Pinpoint the cell where the given text exists, returning its [x, y] midpoint coordinate. 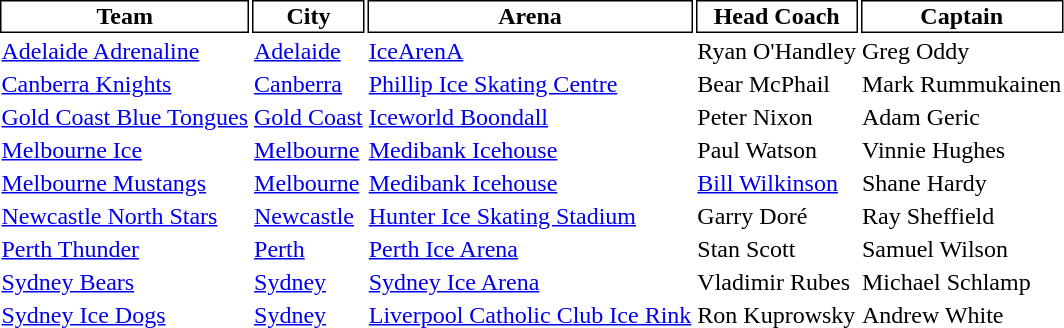
Adelaide [309, 51]
Gold Coast [309, 117]
Perth Thunder [125, 249]
Adelaide Adrenaline [125, 51]
Michael Schlamp [962, 282]
Peter Nixon [777, 117]
Bill Wilkinson [777, 183]
Melbourne Mustangs [125, 183]
Hunter Ice Skating Stadium [530, 216]
Garry Doré [777, 216]
Gold Coast Blue Tongues [125, 117]
Greg Oddy [962, 51]
Perth Ice Arena [530, 249]
Newcastle North Stars [125, 216]
Melbourne Ice [125, 150]
Ryan O'Handley [777, 51]
Adam Geric [962, 117]
Stan Scott [777, 249]
Head Coach [777, 16]
Vladimir Rubes [777, 282]
Ray Sheffield [962, 216]
Arena [530, 16]
City [309, 16]
Team [125, 16]
Sydney Ice Arena [530, 282]
Mark Rummukainen [962, 84]
Canberra [309, 84]
Paul Watson [777, 150]
Captain [962, 16]
Canberra Knights [125, 84]
Perth [309, 249]
Iceworld Boondall [530, 117]
IceArenA [530, 51]
Sydney Bears [125, 282]
Newcastle [309, 216]
Sydney [309, 282]
Vinnie Hughes [962, 150]
Samuel Wilson [962, 249]
Shane Hardy [962, 183]
Bear McPhail [777, 84]
Phillip Ice Skating Centre [530, 84]
